Provide the (x, y) coordinate of the cell's center where the given text is located.  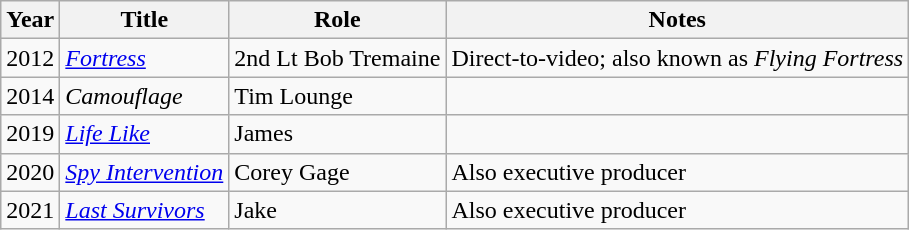
2019 (30, 134)
Role (338, 20)
2014 (30, 96)
Life Like (144, 134)
Title (144, 20)
2020 (30, 172)
James (338, 134)
Tim Lounge (338, 96)
Camouflage (144, 96)
Corey Gage (338, 172)
Jake (338, 210)
Fortress (144, 58)
2012 (30, 58)
2nd Lt Bob Tremaine (338, 58)
Notes (678, 20)
Direct-to-video; also known as Flying Fortress (678, 58)
2021 (30, 210)
Last Survivors (144, 210)
Year (30, 20)
Spy Intervention (144, 172)
